Extract the (x, y) coordinate from the center of the cell holding the provided text.  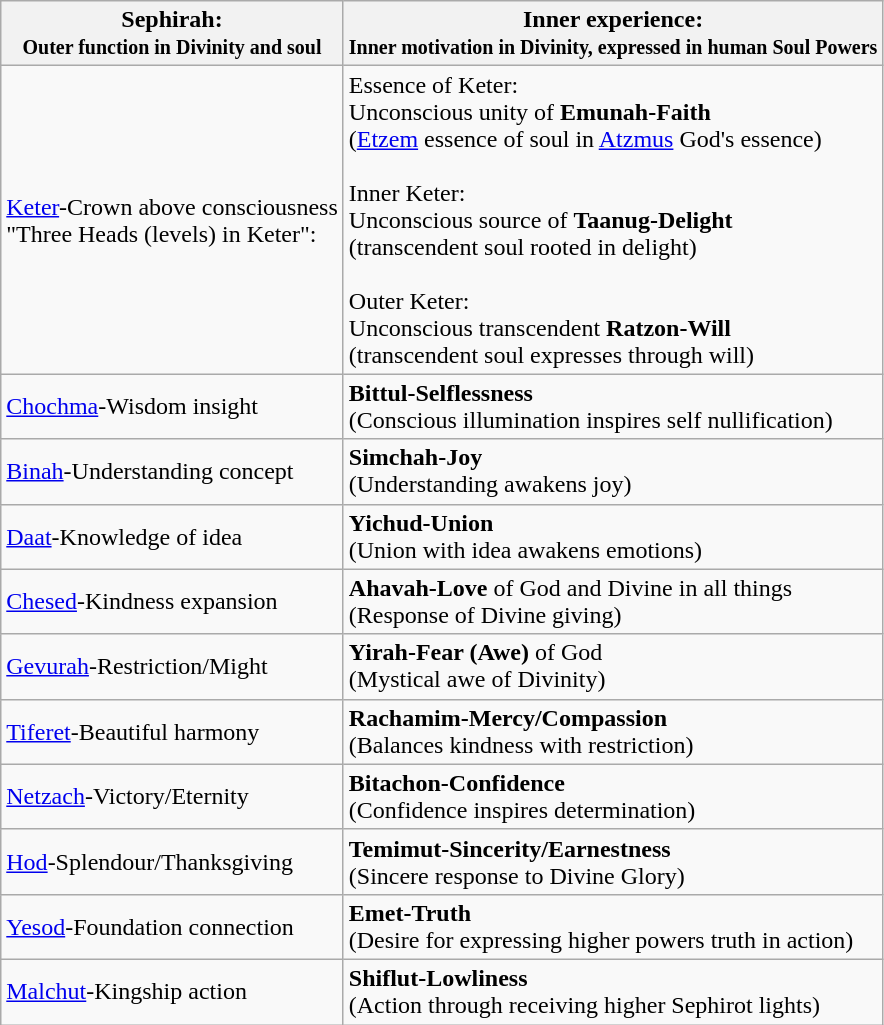
Gevurah-Restriction/Might (172, 666)
Keter-Crown above consciousness"Three Heads (levels) in Keter": (172, 220)
Yesod-Foundation connection (172, 926)
Inner experience:Inner motivation in Divinity, expressed in human Soul Powers (613, 34)
Ahavah-Love of God and Divine in all things(Response of Divine giving) (613, 602)
Hod-Splendour/Thanksgiving (172, 862)
Tiferet-Beautiful harmony (172, 732)
Chochma-Wisdom insight (172, 406)
Temimut-Sincerity/Earnestness(Sincere response to Divine Glory) (613, 862)
Sephirah:Outer function in Divinity and soul (172, 34)
Chesed-Kindness expansion (172, 602)
Yirah-Fear (Awe) of God(Mystical awe of Divinity) (613, 666)
Yichud-Union(Union with idea awakens emotions) (613, 536)
Bitachon-Confidence(Confidence inspires determination) (613, 796)
Simchah-Joy(Understanding awakens joy) (613, 472)
Malchut-Kingship action (172, 992)
Daat-Knowledge of idea (172, 536)
Emet-Truth(Desire for expressing higher powers truth in action) (613, 926)
Shiflut-Lowliness(Action through receiving higher Sephirot lights) (613, 992)
Rachamim-Mercy/Compassion(Balances kindness with restriction) (613, 732)
Netzach-Victory/Eternity (172, 796)
Bittul-Selflessness(Conscious illumination inspires self nullification) (613, 406)
Binah-Understanding concept (172, 472)
